Return [X, Y] of the center of cell containing provided text 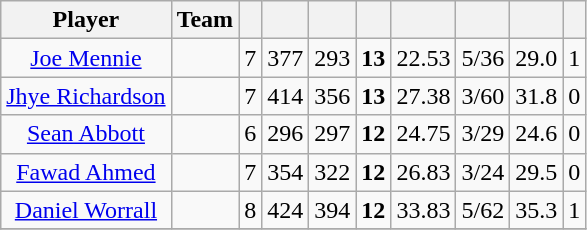
5/36 [483, 58]
Player [86, 20]
35.3 [536, 210]
8 [250, 210]
29.5 [536, 172]
394 [332, 210]
Fawad Ahmed [86, 172]
5/62 [483, 210]
322 [332, 172]
3/60 [483, 96]
354 [286, 172]
Joe Mennie [86, 58]
Jhye Richardson [86, 96]
26.83 [424, 172]
3/24 [483, 172]
22.53 [424, 58]
377 [286, 58]
Team [205, 20]
424 [286, 210]
Sean Abbott [86, 134]
414 [286, 96]
3/29 [483, 134]
6 [250, 134]
29.0 [536, 58]
297 [332, 134]
24.6 [536, 134]
31.8 [536, 96]
24.75 [424, 134]
27.38 [424, 96]
Daniel Worrall [86, 210]
356 [332, 96]
33.83 [424, 210]
296 [286, 134]
293 [332, 58]
